Find where the given text appears and provide that cell's center as [X, Y] coordinate. 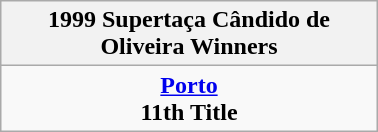
Porto11th Title [189, 98]
1999 Supertaça Cândido de Oliveira Winners [189, 34]
